Determine the [X, Y] coordinate at the center of the cell enclosing the given text.  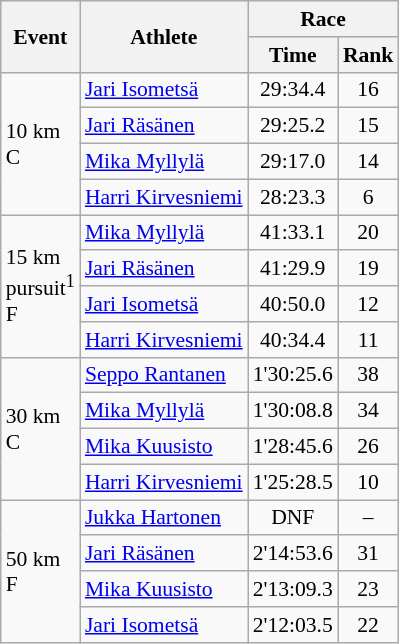
2'12:03.5 [293, 625]
1'28:45.6 [293, 447]
22 [368, 625]
19 [368, 269]
14 [368, 162]
Race [324, 19]
30 km C [40, 428]
10 [368, 482]
11 [368, 340]
20 [368, 233]
DNF [293, 518]
34 [368, 411]
2'13:09.3 [293, 589]
10 km C [40, 143]
– [368, 518]
40:34.4 [293, 340]
Time [293, 55]
29:17.0 [293, 162]
Jukka Hartonen [164, 518]
1'30:08.8 [293, 411]
1'30:25.6 [293, 375]
26 [368, 447]
29:34.4 [293, 90]
23 [368, 589]
40:50.0 [293, 304]
Seppo Rantanen [164, 375]
38 [368, 375]
29:25.2 [293, 126]
50 km F [40, 571]
6 [368, 197]
15 [368, 126]
28:23.3 [293, 197]
16 [368, 90]
2'14:53.6 [293, 554]
41:29.9 [293, 269]
41:33.1 [293, 233]
Event [40, 36]
31 [368, 554]
12 [368, 304]
Athlete [164, 36]
1'25:28.5 [293, 482]
15 km pursuit1 F [40, 286]
Rank [368, 55]
